Scan for the cell matching the given text and deliver its [X, Y] coordinate at center. 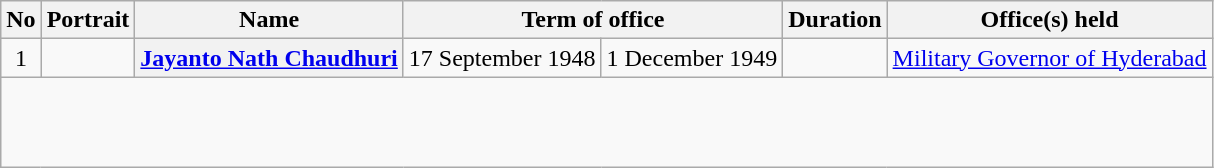
1 December 1949 [692, 58]
Portrait [88, 20]
Name [269, 20]
Office(s) held [1050, 20]
1 [21, 58]
No [21, 20]
Term of office [592, 20]
Military Governor of Hyderabad [1050, 58]
Duration [835, 20]
17 September 1948 [502, 58]
Jayanto Nath Chaudhuri [269, 58]
